Identify which cell holds the provided text, then report its [x, y] central coordinate. 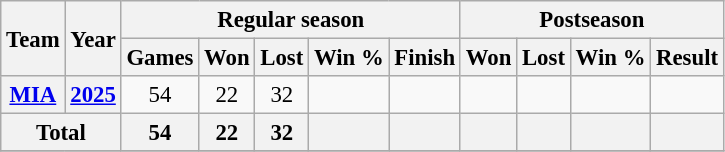
Finish [424, 58]
Result [688, 58]
2025 [93, 95]
Year [93, 38]
Team [33, 38]
MIA [33, 95]
Total [61, 133]
Games [160, 58]
Postseason [592, 20]
Regular season [290, 20]
